Capture the cell that displays the provided text and extract its (x, y) central coordinate. 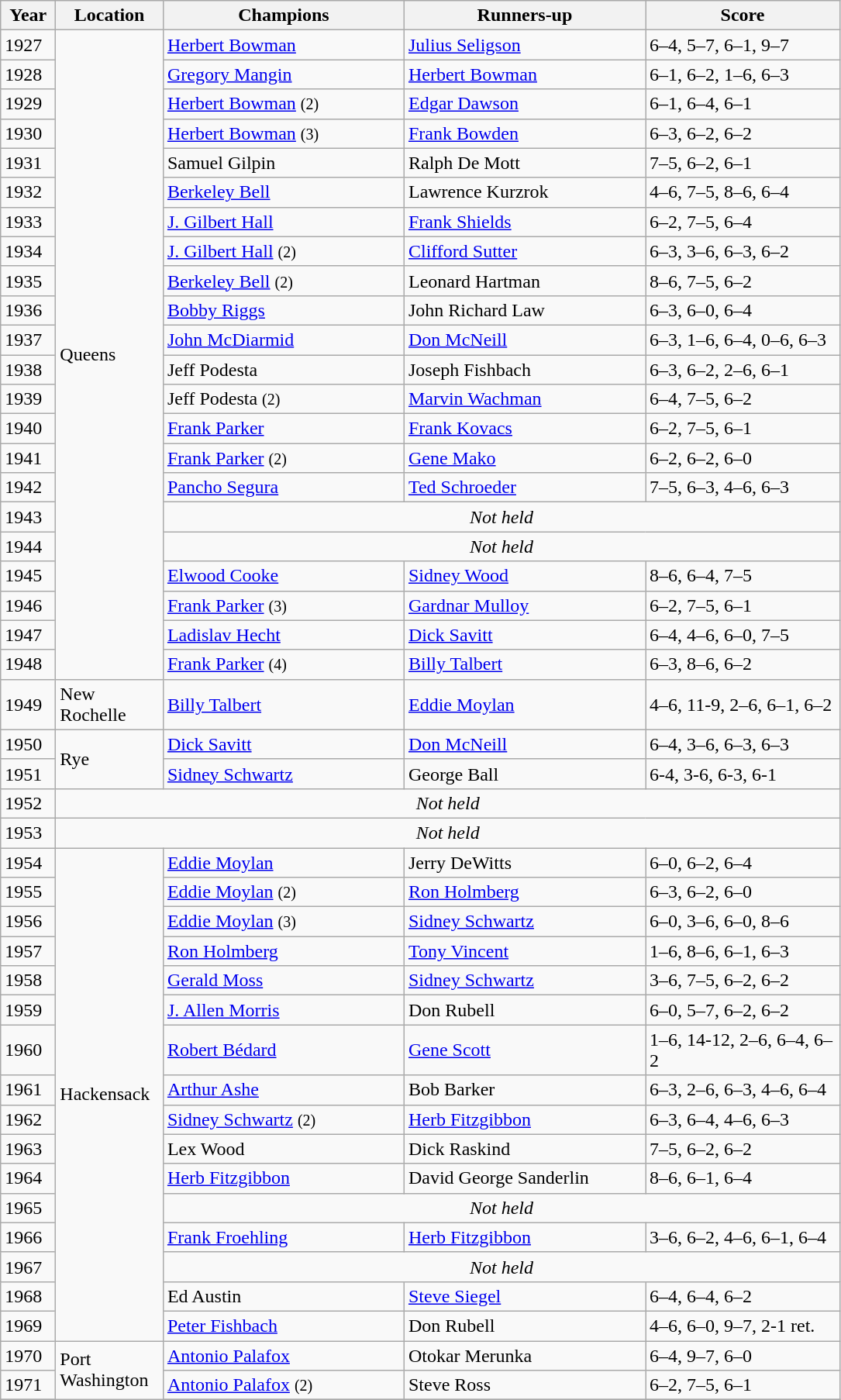
1959 (28, 1010)
Samuel Gilpin (284, 163)
Score (743, 16)
1947 (28, 635)
Ted Schroeder (524, 488)
Runners-up (524, 16)
Year (28, 16)
6–1, 6–4, 6–1 (743, 104)
1927 (28, 45)
1958 (28, 981)
Dick Raskind (524, 1149)
Peter Fishbach (284, 1326)
1968 (28, 1296)
1–6, 8–6, 6–1, 6–3 (743, 951)
3–6, 6–2, 4–6, 6–1, 6–4 (743, 1237)
Bob Barker (524, 1090)
Jeff Podesta (284, 370)
1970 (28, 1356)
6–3, 8–6, 6–2 (743, 664)
6–2, 6–2, 6–0 (743, 458)
4–6, 7–5, 8–6, 6–4 (743, 192)
1931 (28, 163)
1948 (28, 664)
George Ball (524, 774)
8–6, 6–1, 6–4 (743, 1178)
Ed Austin (284, 1296)
1939 (28, 399)
1965 (28, 1208)
Rye (110, 759)
6–3, 6–2, 6–0 (743, 892)
6-4, 3-6, 6-3, 6-1 (743, 774)
1956 (28, 922)
David George Sanderlin (524, 1178)
Jeff Podesta (2) (284, 399)
6–3, 6–2, 6–2 (743, 133)
6–3, 2–6, 6–3, 4–6, 6–4 (743, 1090)
1955 (28, 892)
1–6, 14-12, 2–6, 6–4, 6–2 (743, 1050)
Julius Seligson (524, 45)
Hackensack (110, 1095)
1951 (28, 774)
1940 (28, 429)
1928 (28, 74)
1957 (28, 951)
6–4, 7–5, 6–2 (743, 399)
Frank Parker (4) (284, 664)
Steve Ross (524, 1385)
1945 (28, 576)
Eddie Moylan (2) (284, 892)
1930 (28, 133)
1933 (28, 222)
Jerry DeWitts (524, 863)
Clifford Sutter (524, 251)
6–3, 6–4, 4–6, 6–3 (743, 1119)
1942 (28, 488)
Frank Parker (284, 429)
1935 (28, 281)
6–4, 3–6, 6–3, 6–3 (743, 744)
Otokar Merunka (524, 1356)
Marvin Wachman (524, 399)
Gene Mako (524, 458)
1971 (28, 1385)
New Rochelle (110, 704)
Steve Siegel (524, 1296)
Antonio Palafox (2) (284, 1385)
1954 (28, 863)
1936 (28, 310)
6–4, 9–7, 6–0 (743, 1356)
Gerald Moss (284, 981)
Location (110, 16)
Frank Parker (2) (284, 458)
6–3, 6–0, 6–4 (743, 310)
6–3, 3–6, 6–3, 6–2 (743, 251)
1962 (28, 1119)
Frank Shields (524, 222)
Sidney Schwartz (2) (284, 1119)
Edgar Dawson (524, 104)
J. Gilbert Hall (2) (284, 251)
3–6, 7–5, 6–2, 6–2 (743, 981)
Lawrence Kurzrok (524, 192)
1938 (28, 370)
1960 (28, 1050)
6–2, 7–5, 6–4 (743, 222)
6–4, 5–7, 6–1, 9–7 (743, 45)
6–4, 4–6, 6–0, 7–5 (743, 635)
Joseph Fishbach (524, 370)
1952 (28, 803)
1943 (28, 517)
1967 (28, 1267)
Ralph De Mott (524, 163)
Elwood Cooke (284, 576)
J. Gilbert Hall (284, 222)
Bobby Riggs (284, 310)
6–0, 5–7, 6–2, 6–2 (743, 1010)
Frank Parker (3) (284, 605)
1944 (28, 547)
Berkeley Bell (284, 192)
Gardnar Mulloy (524, 605)
4–6, 11-9, 2–6, 6–1, 6–2 (743, 704)
Champions (284, 16)
Herbert Bowman (2) (284, 104)
8–6, 6–4, 7–5 (743, 576)
Sidney Wood (524, 576)
John Richard Law (524, 310)
Gene Scott (524, 1050)
1937 (28, 340)
1964 (28, 1178)
Arthur Ashe (284, 1090)
Frank Bowden (524, 133)
1953 (28, 833)
Berkeley Bell (2) (284, 281)
John McDiarmid (284, 340)
Leonard Hartman (524, 281)
4–6, 6–0, 9–7, 2-1 ret. (743, 1326)
Lex Wood (284, 1149)
7–5, 6–2, 6–2 (743, 1149)
6–3, 1–6, 6–4, 0–6, 6–3 (743, 340)
Antonio Palafox (284, 1356)
1934 (28, 251)
Herbert Bowman (3) (284, 133)
Robert Bédard (284, 1050)
6–4, 6–4, 6–2 (743, 1296)
6–1, 6–2, 1–6, 6–3 (743, 74)
Queens (110, 355)
1950 (28, 744)
Frank Froehling (284, 1237)
Frank Kovacs (524, 429)
J. Allen Morris (284, 1010)
6–0, 3–6, 6–0, 8–6 (743, 922)
1941 (28, 458)
1966 (28, 1237)
Ladislav Hecht (284, 635)
1932 (28, 192)
Tony Vincent (524, 951)
1946 (28, 605)
6–0, 6–2, 6–4 (743, 863)
6–3, 6–2, 2–6, 6–1 (743, 370)
Pancho Segura (284, 488)
Gregory Mangin (284, 74)
1961 (28, 1090)
7–5, 6–2, 6–1 (743, 163)
7–5, 6–3, 4–6, 6–3 (743, 488)
Eddie Moylan (3) (284, 922)
8–6, 7–5, 6–2 (743, 281)
1963 (28, 1149)
Port Washington (110, 1371)
1949 (28, 704)
1929 (28, 104)
1969 (28, 1326)
